Determine the (X, Y) coordinate at the center of the cell enclosing the given text.  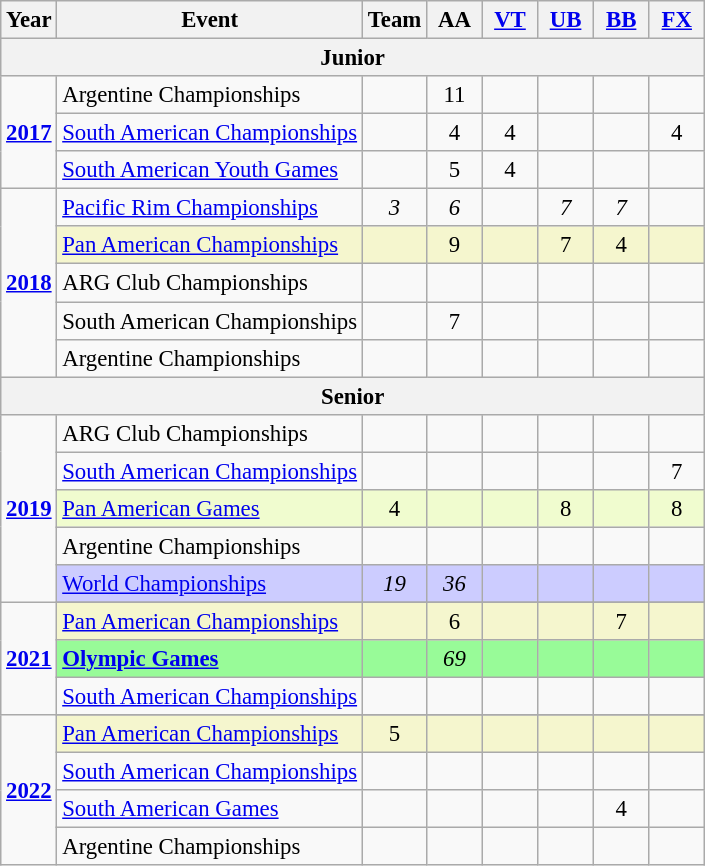
BB (621, 20)
2018 (29, 283)
Pan American Games (210, 509)
Team (394, 20)
South American Games (210, 809)
11 (455, 95)
Year (29, 20)
VT (510, 20)
2017 (29, 132)
2021 (29, 658)
Senior (353, 396)
FX (677, 20)
Olympic Games (210, 659)
Junior (353, 58)
Pacific Rim Championships (210, 208)
World Championships (210, 584)
Event (210, 20)
9 (455, 245)
36 (455, 584)
19 (394, 584)
2019 (29, 508)
69 (455, 659)
AA (455, 20)
South American Youth Games (210, 170)
2022 (29, 790)
UB (566, 20)
3 (394, 208)
